Return the (X, Y) coordinate for the center point of the cell that contains the specified text.  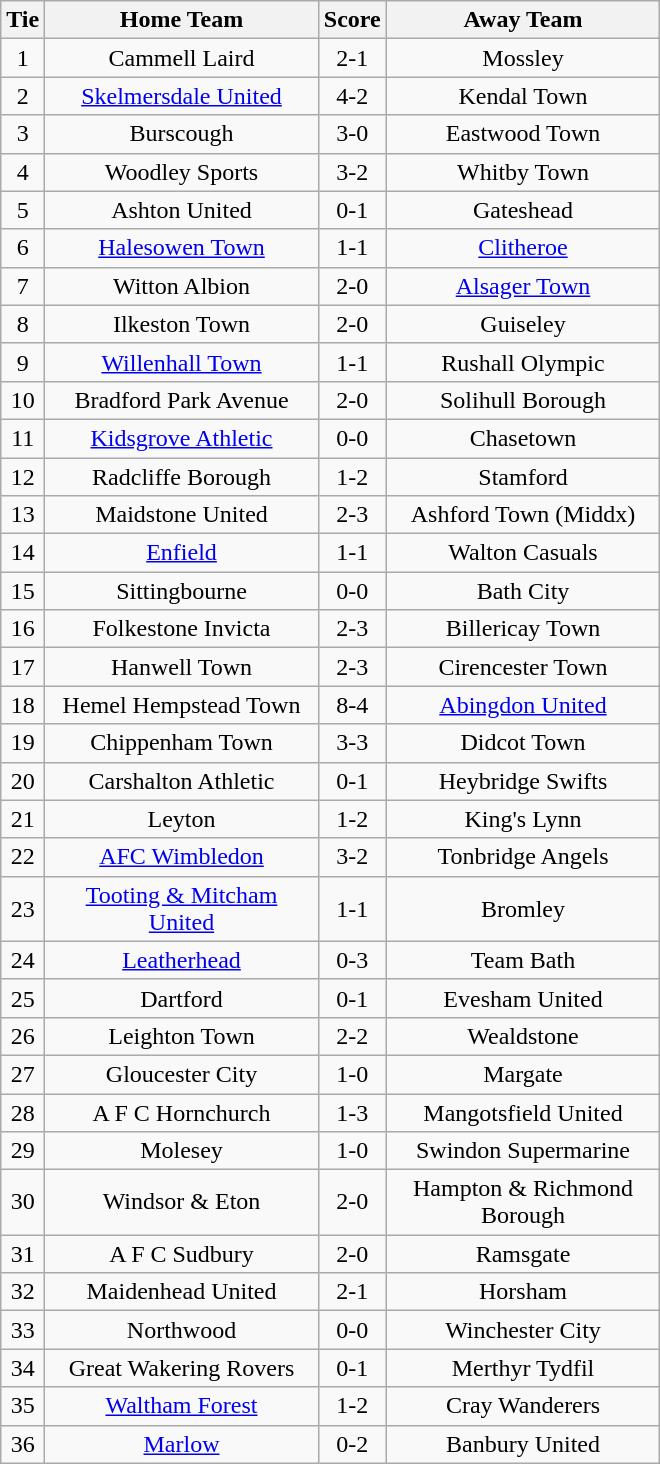
Horsham (523, 1292)
Mangotsfield United (523, 1113)
33 (23, 1330)
0-3 (352, 960)
22 (23, 857)
31 (23, 1254)
4 (23, 172)
A F C Sudbury (182, 1254)
Walton Casuals (523, 553)
Didcot Town (523, 743)
3 (23, 134)
Gloucester City (182, 1074)
30 (23, 1202)
Sittingbourne (182, 591)
8-4 (352, 705)
AFC Wimbledon (182, 857)
Whitby Town (523, 172)
Mossley (523, 58)
Chippenham Town (182, 743)
18 (23, 705)
King's Lynn (523, 819)
Leatherhead (182, 960)
Evesham United (523, 998)
Clitheroe (523, 248)
11 (23, 438)
Score (352, 20)
8 (23, 324)
Maidenhead United (182, 1292)
Team Bath (523, 960)
Billericay Town (523, 629)
Maidstone United (182, 515)
16 (23, 629)
6 (23, 248)
Carshalton Athletic (182, 781)
Merthyr Tydfil (523, 1368)
A F C Hornchurch (182, 1113)
Halesowen Town (182, 248)
Radcliffe Borough (182, 477)
Leighton Town (182, 1036)
Rushall Olympic (523, 362)
Bromley (523, 908)
Molesey (182, 1151)
Folkestone Invicta (182, 629)
Waltham Forest (182, 1406)
32 (23, 1292)
Ashford Town (Middx) (523, 515)
0-2 (352, 1444)
25 (23, 998)
27 (23, 1074)
14 (23, 553)
Kidsgrove Athletic (182, 438)
Tooting & Mitcham United (182, 908)
Ramsgate (523, 1254)
21 (23, 819)
Cray Wanderers (523, 1406)
3-0 (352, 134)
2-2 (352, 1036)
Hemel Hempstead Town (182, 705)
23 (23, 908)
15 (23, 591)
Margate (523, 1074)
Northwood (182, 1330)
20 (23, 781)
Gateshead (523, 210)
Cammell Laird (182, 58)
Hanwell Town (182, 667)
Enfield (182, 553)
1 (23, 58)
Bath City (523, 591)
Stamford (523, 477)
28 (23, 1113)
17 (23, 667)
Heybridge Swifts (523, 781)
7 (23, 286)
Banbury United (523, 1444)
12 (23, 477)
Home Team (182, 20)
24 (23, 960)
Burscough (182, 134)
Tie (23, 20)
Marlow (182, 1444)
29 (23, 1151)
Guiseley (523, 324)
Bradford Park Avenue (182, 400)
Tonbridge Angels (523, 857)
Cirencester Town (523, 667)
35 (23, 1406)
Alsager Town (523, 286)
Willenhall Town (182, 362)
Woodley Sports (182, 172)
Ilkeston Town (182, 324)
Ashton United (182, 210)
Great Wakering Rovers (182, 1368)
3-3 (352, 743)
Wealdstone (523, 1036)
Hampton & Richmond Borough (523, 1202)
Leyton (182, 819)
10 (23, 400)
9 (23, 362)
Kendal Town (523, 96)
Witton Albion (182, 286)
Eastwood Town (523, 134)
26 (23, 1036)
Swindon Supermarine (523, 1151)
2 (23, 96)
Winchester City (523, 1330)
Skelmersdale United (182, 96)
34 (23, 1368)
Windsor & Eton (182, 1202)
4-2 (352, 96)
Away Team (523, 20)
19 (23, 743)
Abingdon United (523, 705)
36 (23, 1444)
Solihull Borough (523, 400)
Dartford (182, 998)
1-3 (352, 1113)
13 (23, 515)
5 (23, 210)
Chasetown (523, 438)
